Provide the (X, Y) coordinate of the cell's center where the given text is located.  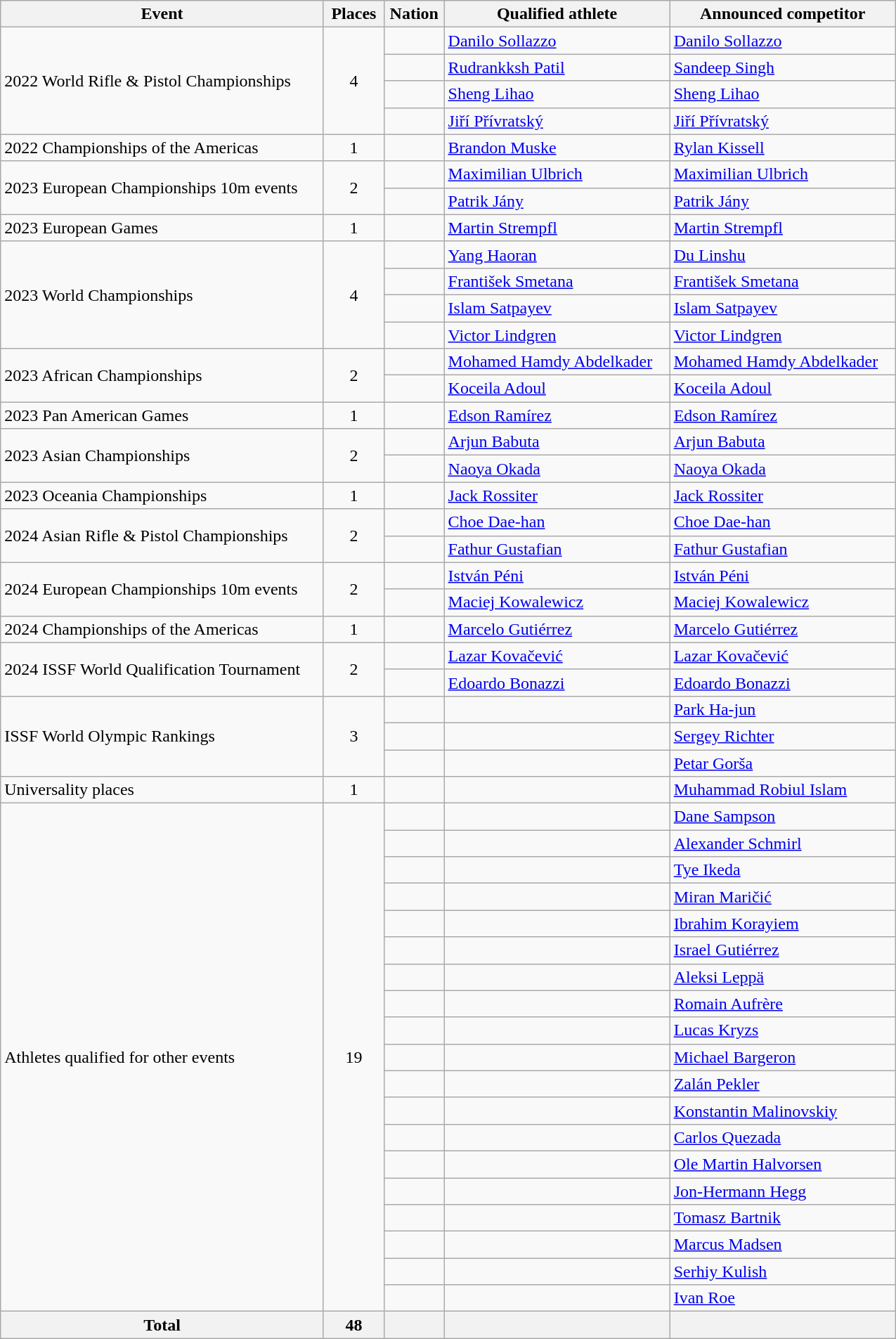
3 (353, 736)
2022 World Rifle & Pistol Championships (162, 81)
Athletes qualified for other events (162, 1057)
Rylan Kissell (783, 148)
Announced competitor (783, 14)
Miran Maričić (783, 897)
Michael Bargeron (783, 1057)
2022 Championships of the Americas (162, 148)
Konstantin Malinovskiy (783, 1111)
Qualified athlete (557, 14)
Brandon Muske (557, 148)
Ibrahim Korayiem (783, 924)
Tomasz Bartnik (783, 1218)
2023 Oceania Championships (162, 496)
Jon-Hermann Hegg (783, 1191)
Muhammad Robiul Islam (783, 790)
2023 African Championships (162, 375)
Marcus Madsen (783, 1245)
Ole Martin Halvorsen (783, 1164)
2023 Pan American Games (162, 415)
Israel Gutiérrez (783, 950)
Zalán Pekler (783, 1084)
2023 European Games (162, 228)
2023 European Championships 10m events (162, 188)
Carlos Quezada (783, 1137)
Tye Ikeda (783, 870)
Aleksi Leppä (783, 977)
2024 Championships of the Americas (162, 629)
2024 Asian Rifle & Pistol Championships (162, 536)
Petar Gorša (783, 763)
Romain Aufrère (783, 1004)
Event (162, 14)
Places (353, 14)
Serhiy Kulish (783, 1272)
Alexander Schmirl (783, 843)
Rudrankksh Patil (557, 67)
2023 Asian Championships (162, 455)
Nation (414, 14)
Lucas Kryzs (783, 1030)
ISSF World Olympic Rankings (162, 736)
Sergey Richter (783, 736)
Du Linshu (783, 254)
48 (353, 1325)
2024 European Championships 10m events (162, 589)
Sandeep Singh (783, 67)
Ivan Roe (783, 1298)
2023 World Championships (162, 295)
Dane Sampson (783, 817)
Park Ha-jun (783, 709)
19 (353, 1057)
Universality places (162, 790)
Yang Haoran (557, 254)
2024 ISSF World Qualification Tournament (162, 669)
Total (162, 1325)
